Pinpoint the cell where the given text exists, returning its [X, Y] midpoint coordinate. 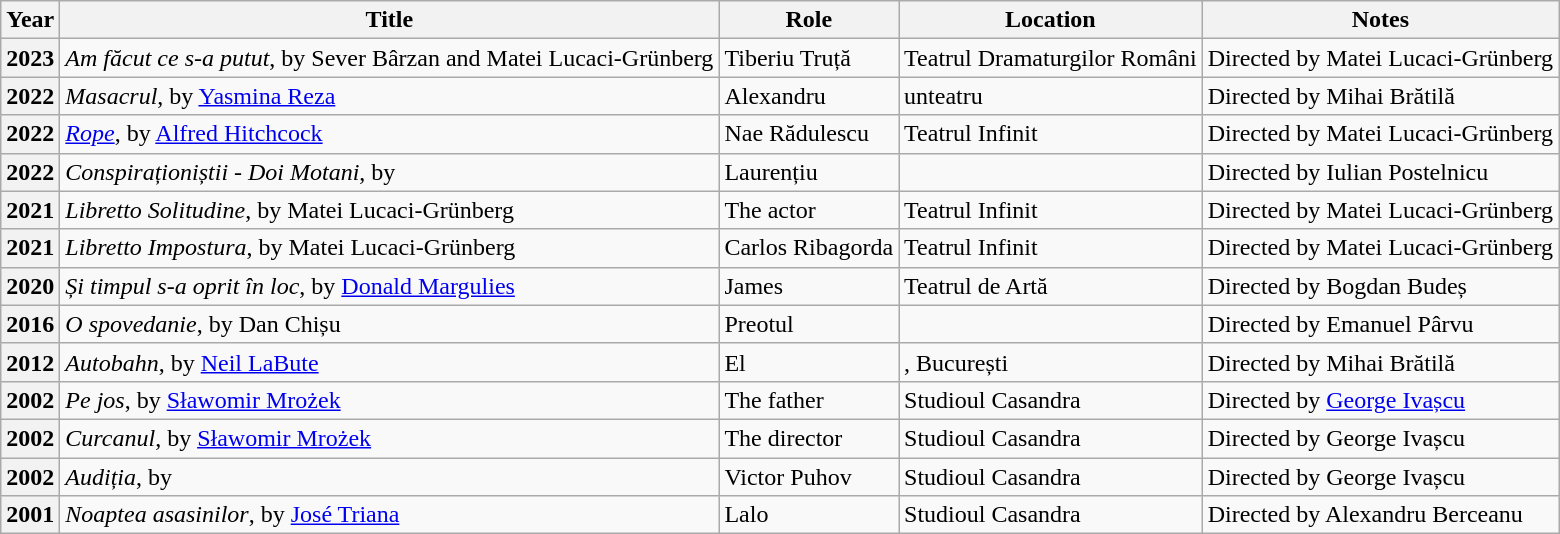
O spovedanie, by Dan Chișu [390, 324]
The director [809, 438]
Libretto Impostura, by Matei Lucaci-Grünberg [390, 248]
Masacrul, by Yasmina Reza [390, 96]
Rope, by Alfred Hitchcock [390, 134]
Directed by Emanuel Pârvu [1380, 324]
Laurențiu [809, 172]
Directed by Alexandru Berceanu [1380, 515]
, București [1051, 362]
2020 [30, 286]
Am făcut ce s-a putut, by Sever Bârzan and Matei Lucaci-Grünberg [390, 58]
unteatru [1051, 96]
Teatrul de Artă [1051, 286]
The father [809, 400]
Carlos Ribagorda [809, 248]
Lalo [809, 515]
Nae Rădulescu [809, 134]
El [809, 362]
Notes [1380, 20]
Directed by Iulian Postelnicu [1380, 172]
James [809, 286]
Curcanul, by Sławomir Mrożek [390, 438]
Year [30, 20]
2012 [30, 362]
Libretto Solitudine, by Matei Lucaci-Grünberg [390, 210]
Role [809, 20]
Location [1051, 20]
2001 [30, 515]
2023 [30, 58]
Și timpul s-a oprit în loc, by Donald Margulies [390, 286]
Title [390, 20]
Autobahn, by Neil LaBute [390, 362]
Audiția, by [390, 477]
Directed by Bogdan Budeș [1380, 286]
Conspiraționiștii - Doi Motani, by [390, 172]
2016 [30, 324]
Alexandru [809, 96]
Pe jos, by Sławomir Mrożek [390, 400]
Tiberiu Truță [809, 58]
Victor Puhov [809, 477]
The actor [809, 210]
Noaptea asasinilor, by José Triana [390, 515]
Teatrul Dramaturgilor Români [1051, 58]
Preotul [809, 324]
